Capture the cell that displays the provided text and extract its [X, Y] central coordinate. 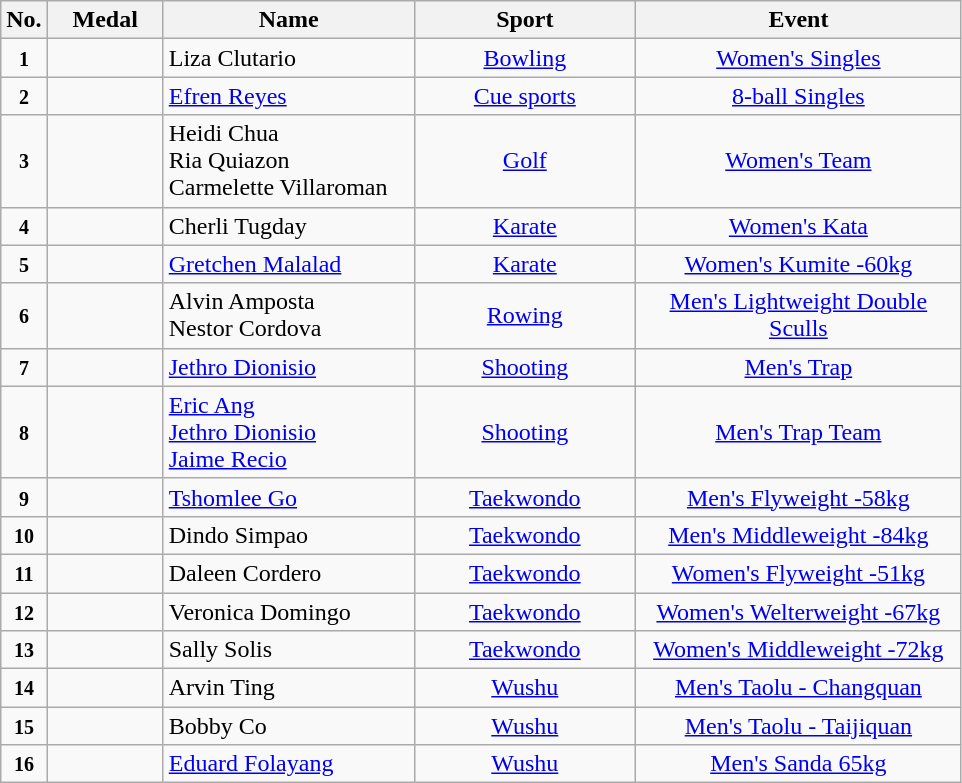
Efren Reyes [288, 96]
15 [24, 726]
Women's Team [798, 161]
10 [24, 535]
Gretchen Malalad [288, 264]
2 [24, 96]
Name [288, 20]
Daleen Cordero [288, 573]
8-ball Singles [798, 96]
4 [24, 226]
12 [24, 611]
8 [24, 432]
6 [24, 316]
Liza Clutario [288, 58]
5 [24, 264]
Men's Lightweight Double Sculls [798, 316]
Men's Middleweight -84kg [798, 535]
Dindo Simpao [288, 535]
Heidi ChuaRia QuiazonCarmelette Villaroman [288, 161]
Men's Trap [798, 367]
Women's Singles [798, 58]
7 [24, 367]
13 [24, 650]
Jethro Dionisio [288, 367]
Women's Kata [798, 226]
Cue sports [524, 96]
Women's Flyweight -51kg [798, 573]
Medal [105, 20]
Sally Solis [288, 650]
Bowling [524, 58]
Men's Sanda 65kg [798, 764]
16 [24, 764]
Men's Flyweight -58kg [798, 497]
No. [24, 20]
Men's Taolu - Taijiquan [798, 726]
14 [24, 688]
Bobby Co [288, 726]
9 [24, 497]
Women's Kumite -60kg [798, 264]
Alvin AmpostaNestor Cordova [288, 316]
Arvin Ting [288, 688]
Golf [524, 161]
Tshomlee Go [288, 497]
Event [798, 20]
Veronica Domingo [288, 611]
Cherli Tugday [288, 226]
Rowing [524, 316]
11 [24, 573]
Eduard Folayang [288, 764]
Sport [524, 20]
1 [24, 58]
Women's Middleweight -72kg [798, 650]
3 [24, 161]
Men's Taolu - Changquan [798, 688]
Men's Trap Team [798, 432]
Women's Welterweight -67kg [798, 611]
Eric AngJethro DionisioJaime Recio [288, 432]
